Pinpoint the cell where the given text exists, returning its [X, Y] midpoint coordinate. 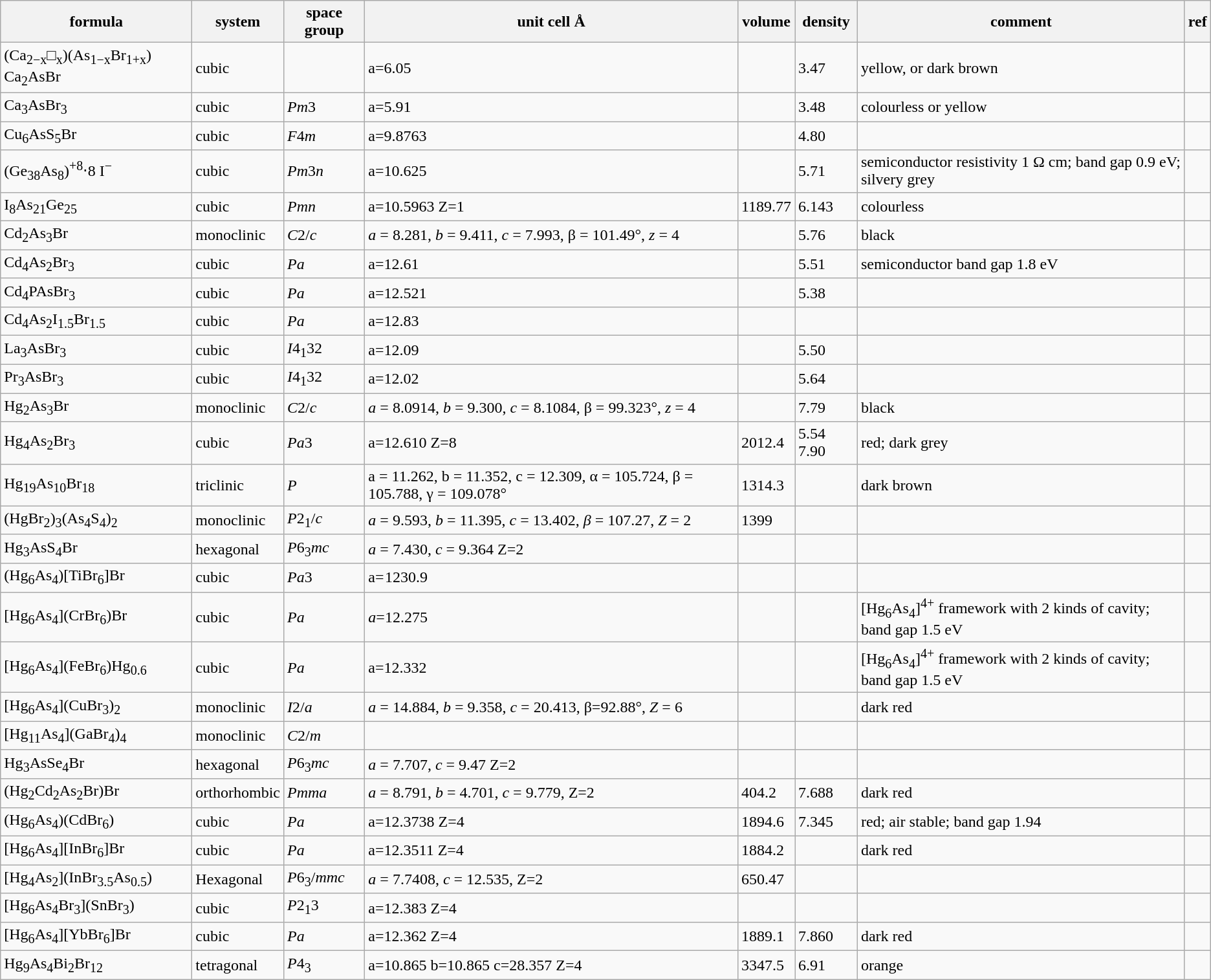
a=10.5963 Z=1 [551, 206]
5.64 [827, 378]
a = 7.430, c = 9.364 Z=2 [551, 549]
a = 14.884, b = 9.358, c = 20.413, β=92.88°, Z = 6 [551, 707]
Cd4As2I1.5Br1.5 [96, 321]
Hg9As4Bi2Br12 [96, 965]
I8As21Ge25 [96, 206]
a=6.05 [551, 68]
5.38 [827, 292]
orthorhombic [238, 793]
6.143 [827, 206]
a = 7.7408, c = 12.535, Z=2 [551, 879]
Hexagonal [238, 879]
(Hg2Cd2As2Br)Br [96, 793]
Pm3n [323, 171]
density [827, 22]
a = 9.593, b = 11.395, c = 13.402, β = 107.27, Z = 2 [551, 520]
5.71 [827, 171]
Hg3AsS4Br [96, 549]
(Hg6As4)[TiBr6]Br [96, 578]
a = 8.0914, b = 9.300, c = 8.1084, β = 99.323°, z = 4 [551, 408]
Pr3AsBr3 [96, 378]
5.51 [827, 264]
a= 1230.9 [551, 578]
4.80 [827, 136]
a=12.02 [551, 378]
Hg2As3Br [96, 408]
a=12.275 [551, 617]
[Hg6As4][YbBr6]Br [96, 937]
C2/m [323, 735]
7.345 [827, 822]
a=10.865 b=10.865 c=28.357 Z=4 [551, 965]
[Hg6As4][InBr6]Br [96, 850]
a=12.83 [551, 321]
1314.3 [766, 485]
Cu6AsS5Br [96, 136]
5.50 [827, 350]
a=9.8763 [551, 136]
Pm3 [323, 107]
(HgBr2)3(As4S4)2 [96, 520]
3.48 [827, 107]
red; dark grey [1021, 442]
1889.1 [766, 937]
a = 8.791, b = 4.701, c = 9.779, Z=2 [551, 793]
ref [1197, 22]
semiconductor resistivity 1 Ω cm; band gap 0.9 eV; silvery grey [1021, 171]
[Hg6As4](CrBr6)Br [96, 617]
Cd2As3Br [96, 235]
a=12.3738 Z=4 [551, 822]
Pmma [323, 793]
space group [323, 22]
7.79 [827, 408]
7.860 [827, 937]
[Hg6As4Br3](SnBr3) [96, 908]
404.2 [766, 793]
a=12.3511 Z=4 [551, 850]
7.688 [827, 793]
colourless [1021, 206]
formula [96, 22]
a = 7.707, c = 9.47 Z=2 [551, 764]
1399 [766, 520]
semiconductor band gap 1.8 eV [1021, 264]
a = 8.281, b = 9.411, c = 7.993, β = 101.49°, z = 4 [551, 235]
Ca3AsBr3 [96, 107]
(Ge38As8)+8⋅8 I− [96, 171]
5.54 7.90 [827, 442]
F4m [323, 136]
comment [1021, 22]
(Ca2−x□x)(As1−xBr1+x) Ca2AsBr [96, 68]
a=12.09 [551, 350]
1884.2 [766, 850]
1189.77 [766, 206]
volume [766, 22]
3.47 [827, 68]
Cd4PAsBr3 [96, 292]
P63/mmc [323, 879]
tetragonal [238, 965]
I2/a [323, 707]
[Hg4As2](InBr3.5As0.5) [96, 879]
P21/c [323, 520]
[Hg11As4](GaBr4)4 [96, 735]
red; air stable; band gap 1.94 [1021, 822]
Hg19As10Br18 [96, 485]
dark brown [1021, 485]
2012.4 [766, 442]
a=12.332 [551, 668]
[Hg6As4](FeBr6)Hg0.6 [96, 668]
a=12.383 Z=4 [551, 908]
Hg4As2Br3 [96, 442]
P [323, 485]
Cd4As2Br3 [96, 264]
P213 [323, 908]
system [238, 22]
Hg3AsSe4Br [96, 764]
a=12.521 [551, 292]
6.91 [827, 965]
unit cell Å [551, 22]
a=10.625 [551, 171]
5.76 [827, 235]
Pmn [323, 206]
P43 [323, 965]
a=12.362 Z=4 [551, 937]
a = 11.262, b = 11.352, c = 12.309, α = 105.724, β = 105.788, γ = 109.078° [551, 485]
colourless or yellow [1021, 107]
a=5.91 [551, 107]
(Hg6As4)(CdBr6) [96, 822]
[Hg6As4](CuBr3)2 [96, 707]
650.47 [766, 879]
orange [1021, 965]
a=12.610 Z=8 [551, 442]
a=12.61 [551, 264]
1894.6 [766, 822]
triclinic [238, 485]
La3AsBr3 [96, 350]
yellow, or dark brown [1021, 68]
3347.5 [766, 965]
